Detect which cell encompasses the target text, then output its [x, y] center coordinate. 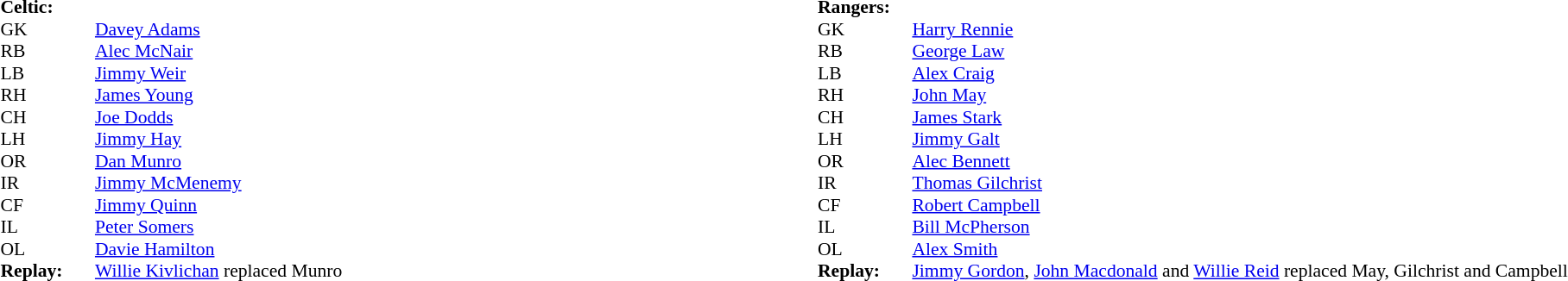
Davie Hamilton [218, 249]
James Stark [1240, 117]
Jimmy Galt [1240, 139]
Alex Smith [1240, 249]
Jimmy Quinn [218, 205]
James Young [218, 96]
Alex Craig [1240, 73]
Robert Campbell [1240, 205]
Jimmy Weir [218, 73]
Thomas Gilchrist [1240, 184]
Joe Dodds [218, 117]
Jimmy McMenemy [218, 184]
Harry Rennie [1240, 29]
George Law [1240, 51]
Peter Somers [218, 227]
John May [1240, 96]
Dan Munro [218, 161]
Bill McPherson [1240, 227]
Alec McNair [218, 51]
Jimmy Hay [218, 139]
Alec Bennett [1240, 161]
Davey Adams [218, 29]
